Provide the [x, y] coordinate of the cell's center where the given text is located.  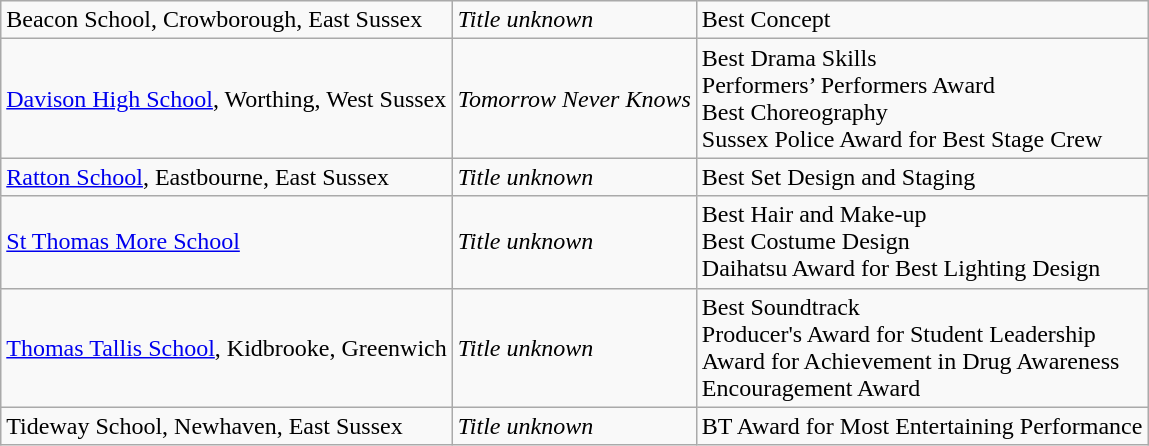
Best Hair and Make-upBest Costume DesignDaihatsu Award for Best Lighting Design [922, 242]
Tomorrow Never Knows [574, 98]
St Thomas More School [227, 242]
Best Concept [922, 20]
Best Drama SkillsPerformers’ Performers AwardBest ChoreographySussex Police Award for Best Stage Crew [922, 98]
Thomas Tallis School, Kidbrooke, Greenwich [227, 348]
Best Set Design and Staging [922, 177]
Davison High School, Worthing, West Sussex [227, 98]
Beacon School, Crowborough, East Sussex [227, 20]
BT Award for Most Entertaining Performance [922, 426]
Ratton School, Eastbourne, East Sussex [227, 177]
Tideway School, Newhaven, East Sussex [227, 426]
Best SoundtrackProducer's Award for Student LeadershipAward for Achievement in Drug AwarenessEncouragement Award [922, 348]
